Output the (x, y) coordinate of the center of the cell containing the given text.  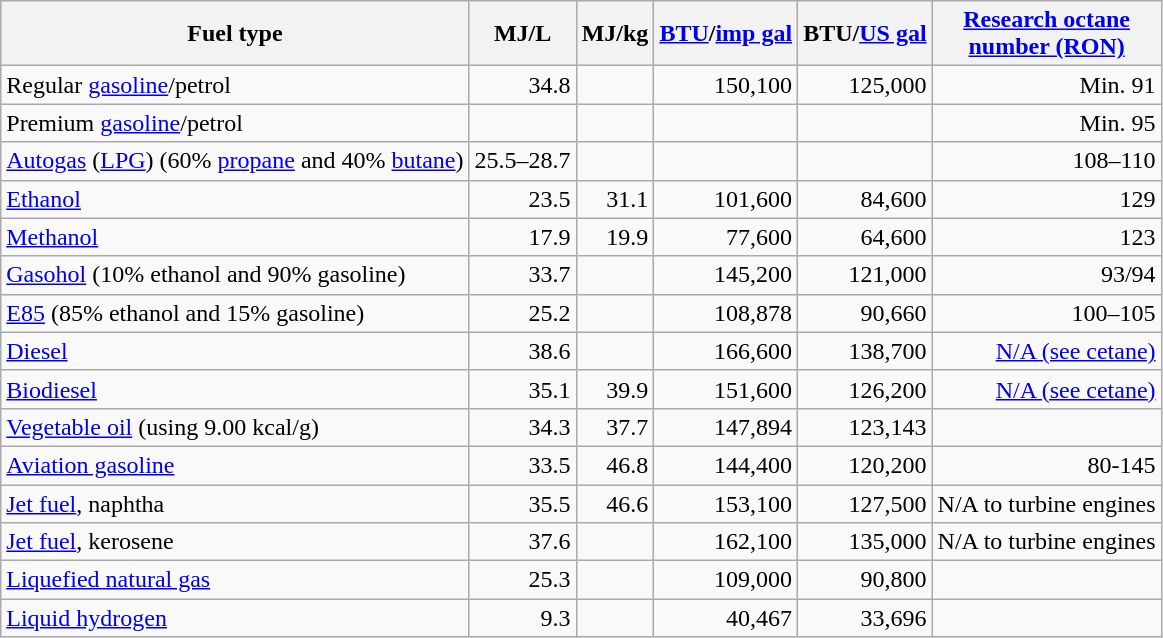
80-145 (1046, 465)
MJ/kg (615, 34)
64,600 (865, 237)
145,200 (726, 275)
37.6 (522, 542)
90,660 (865, 313)
Min. 91 (1046, 85)
90,800 (865, 580)
77,600 (726, 237)
151,600 (726, 389)
135,000 (865, 542)
150,100 (726, 85)
Min. 95 (1046, 123)
126,200 (865, 389)
100–105 (1046, 313)
Ethanol (235, 199)
31.1 (615, 199)
35.1 (522, 389)
17.9 (522, 237)
121,000 (865, 275)
33.7 (522, 275)
38.6 (522, 351)
93/94 (1046, 275)
Gasohol (10% ethanol and 90% gasoline) (235, 275)
120,200 (865, 465)
39.9 (615, 389)
Autogas (LPG) (60% propane and 40% butane) (235, 161)
Fuel type (235, 34)
Vegetable oil (using 9.00 kcal/g) (235, 427)
19.9 (615, 237)
144,400 (726, 465)
108–110 (1046, 161)
129 (1046, 199)
109,000 (726, 580)
Premium gasoline/petrol (235, 123)
25.3 (522, 580)
46.6 (615, 503)
9.3 (522, 618)
101,600 (726, 199)
BTU/imp gal (726, 34)
108,878 (726, 313)
Biodiesel (235, 389)
Research octane number (RON) (1046, 34)
BTU/US gal (865, 34)
162,100 (726, 542)
33.5 (522, 465)
25.5–28.7 (522, 161)
Liquid hydrogen (235, 618)
23.5 (522, 199)
Jet fuel, kerosene (235, 542)
25.2 (522, 313)
166,600 (726, 351)
Aviation gasoline (235, 465)
123 (1046, 237)
33,696 (865, 618)
84,600 (865, 199)
147,894 (726, 427)
Regular gasoline/petrol (235, 85)
138,700 (865, 351)
153,100 (726, 503)
37.7 (615, 427)
MJ/L (522, 34)
46.8 (615, 465)
123,143 (865, 427)
40,467 (726, 618)
Liquefied natural gas (235, 580)
125,000 (865, 85)
Diesel (235, 351)
34.3 (522, 427)
34.8 (522, 85)
35.5 (522, 503)
Jet fuel, naphtha (235, 503)
Methanol (235, 237)
E85 (85% ethanol and 15% gasoline) (235, 313)
127,500 (865, 503)
